Provide the (x, y) coordinate of the cell's center where the given text is located.  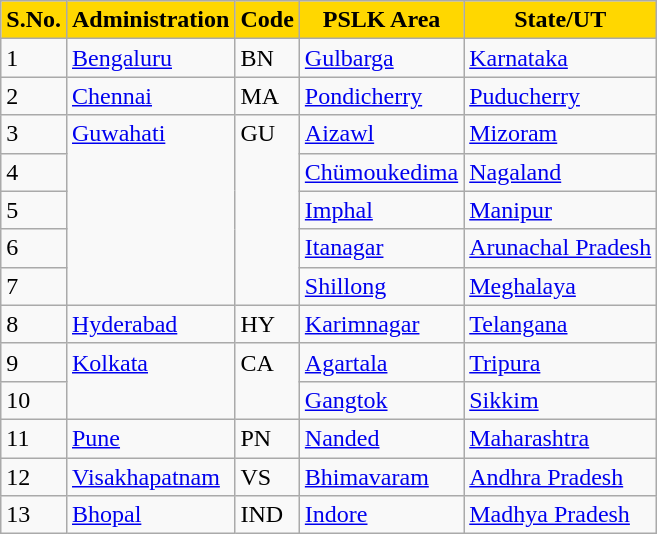
Karimnagar (381, 324)
CA (267, 381)
IND (267, 515)
PN (267, 438)
Meghalaya (560, 286)
Hyderabad (150, 324)
Tripura (560, 362)
Andhra Pradesh (560, 477)
Bengaluru (150, 58)
Gulbarga (381, 58)
4 (34, 172)
Gangtok (381, 400)
Agartala (381, 362)
PSLK Area (381, 20)
Manipur (560, 210)
Aizawl (381, 134)
2 (34, 96)
Chümoukedima (381, 172)
1 (34, 58)
Bhopal (150, 515)
Kolkata (150, 381)
6 (34, 248)
Nagaland (560, 172)
Puducherry (560, 96)
8 (34, 324)
Indore (381, 515)
Itanagar (381, 248)
Bhimavaram (381, 477)
State/UT (560, 20)
10 (34, 400)
Maharashtra (560, 438)
Mizoram (560, 134)
Nanded (381, 438)
13 (34, 515)
MA (267, 96)
5 (34, 210)
Administration (150, 20)
7 (34, 286)
Visakhapatnam (150, 477)
Madhya Pradesh (560, 515)
GU (267, 210)
Arunachal Pradesh (560, 248)
Chennai (150, 96)
9 (34, 362)
Sikkim (560, 400)
Imphal (381, 210)
HY (267, 324)
Code (267, 20)
Karnataka (560, 58)
BN (267, 58)
3 (34, 134)
Shillong (381, 286)
S.No. (34, 20)
Pune (150, 438)
VS (267, 477)
12 (34, 477)
Guwahati (150, 210)
Telangana (560, 324)
Pondicherry (381, 96)
11 (34, 438)
